Output the [x, y] coordinate of the center of the cell containing the given text.  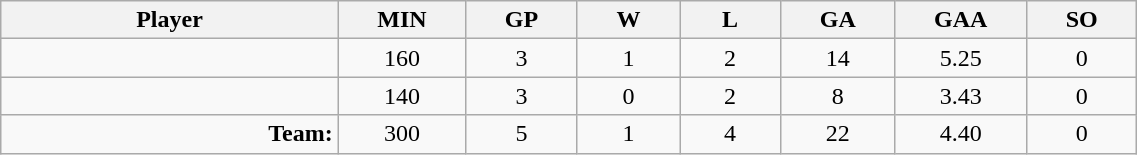
160 [402, 58]
L [730, 20]
Team: [170, 134]
W [628, 20]
4.40 [961, 134]
GP [522, 20]
3.43 [961, 96]
22 [838, 134]
Player [170, 20]
8 [838, 96]
GAA [961, 20]
5.25 [961, 58]
4 [730, 134]
300 [402, 134]
GA [838, 20]
14 [838, 58]
140 [402, 96]
5 [522, 134]
SO [1081, 20]
MIN [402, 20]
